Scan for the cell matching the given text and deliver its [X, Y] coordinate at center. 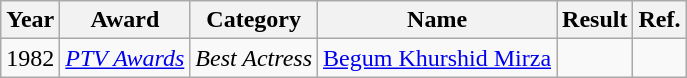
Category [254, 20]
Ref. [660, 20]
Award [125, 20]
Year [30, 20]
Begum Khurshid Mirza [438, 58]
PTV Awards [125, 58]
Name [438, 20]
Result [595, 20]
1982 [30, 58]
Best Actress [254, 58]
